Search for the cell housing the specified text and yield its [x, y] center coordinate. 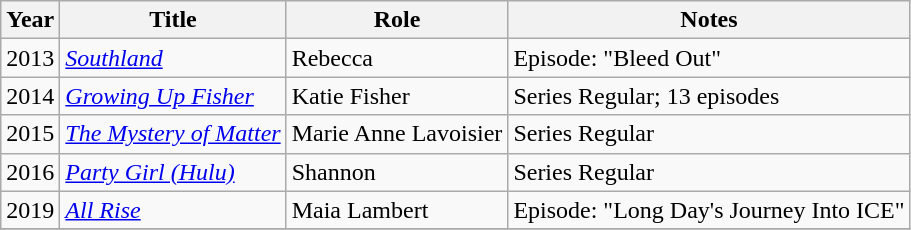
Episode: "Long Day's Journey Into ICE" [709, 210]
Year [30, 20]
Series Regular; 13 episodes [709, 96]
Rebecca [397, 58]
Role [397, 20]
Marie Anne Lavoisier [397, 134]
2014 [30, 96]
2016 [30, 172]
Shannon [397, 172]
2015 [30, 134]
Southland [173, 58]
Growing Up Fisher [173, 96]
Episode: "Bleed Out" [709, 58]
Maia Lambert [397, 210]
Notes [709, 20]
Title [173, 20]
2019 [30, 210]
All Rise [173, 210]
The Mystery of Matter [173, 134]
2013 [30, 58]
Katie Fisher [397, 96]
Party Girl (Hulu) [173, 172]
